Identify which cell holds the provided text, then report its (X, Y) central coordinate. 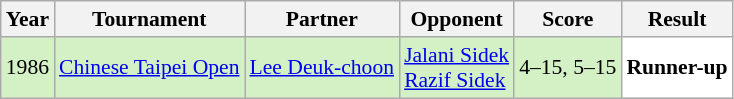
Year (28, 19)
1986 (28, 68)
4–15, 5–15 (568, 68)
Score (568, 19)
Tournament (149, 19)
Lee Deuk-choon (322, 68)
Opponent (456, 19)
Chinese Taipei Open (149, 68)
Runner-up (676, 68)
Partner (322, 19)
Jalani Sidek Razif Sidek (456, 68)
Result (676, 19)
